Scan for the cell matching the given text and deliver its (x, y) coordinate at center. 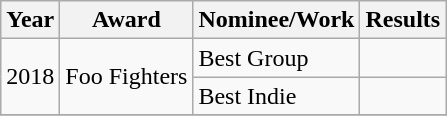
Nominee/Work (276, 20)
Results (403, 20)
Year (30, 20)
Award (126, 20)
2018 (30, 77)
Best Indie (276, 96)
Best Group (276, 58)
Foo Fighters (126, 77)
